Output the (X, Y) coordinate of the center of the cell containing the given text.  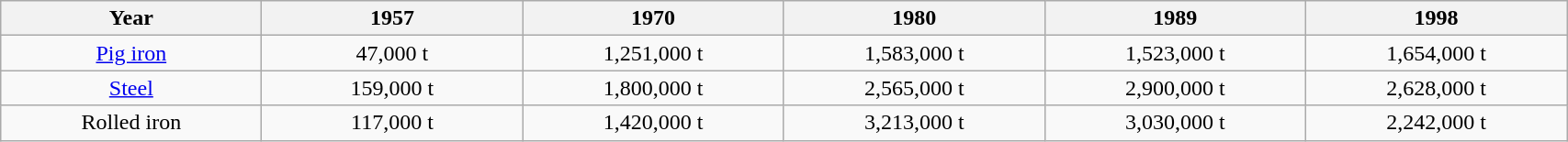
1,523,000 t (1175, 53)
1,420,000 t (653, 123)
159,000 t (392, 88)
1980 (914, 18)
3,213,000 t (914, 123)
47,000 t (392, 53)
1,800,000 t (653, 88)
Steel (131, 88)
1,654,000 t (1436, 53)
Pig iron (131, 53)
1970 (653, 18)
117,000 t (392, 123)
Rolled iron (131, 123)
1957 (392, 18)
2,900,000 t (1175, 88)
1989 (1175, 18)
1,251,000 t (653, 53)
2,628,000 t (1436, 88)
1998 (1436, 18)
Year (131, 18)
1,583,000 t (914, 53)
2,565,000 t (914, 88)
2,242,000 t (1436, 123)
3,030,000 t (1175, 123)
